Scan for the cell matching the given text and deliver its [x, y] coordinate at center. 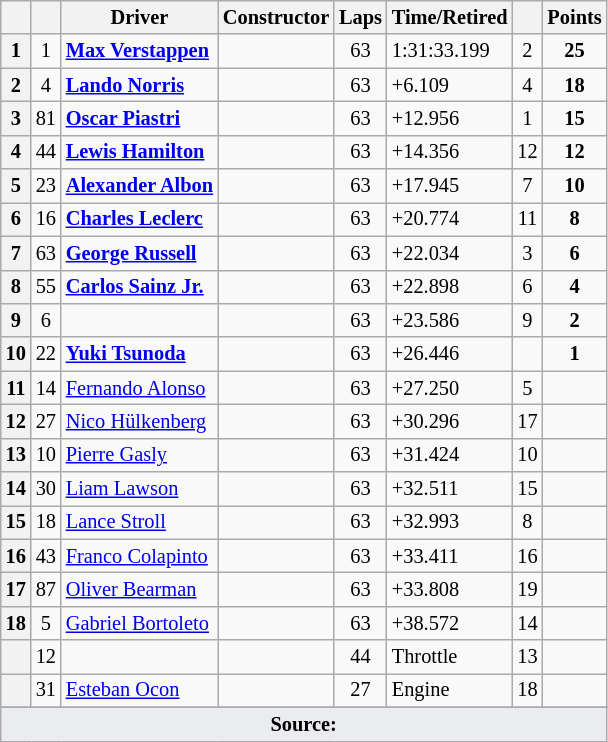
+32.993 [450, 522]
Laps [360, 17]
Source: [304, 724]
55 [46, 287]
19 [527, 589]
Charles Leclerc [140, 219]
Franco Colapinto [140, 556]
+27.250 [450, 388]
George Russell [140, 253]
Lando Norris [140, 85]
Fernando Alonso [140, 388]
+30.296 [450, 421]
+22.034 [450, 253]
+20.774 [450, 219]
Pierre Gasly [140, 455]
Lance Stroll [140, 522]
Nico Hülkenberg [140, 421]
81 [46, 118]
+33.808 [450, 589]
1:31:33.199 [450, 51]
Constructor [276, 17]
Yuki Tsunoda [140, 354]
+17.945 [450, 186]
Engine [450, 690]
Carlos Sainz Jr. [140, 287]
+14.356 [450, 152]
Oscar Piastri [140, 118]
23 [46, 186]
Oliver Bearman [140, 589]
+23.586 [450, 320]
30 [46, 489]
Gabriel Bortoleto [140, 623]
Liam Lawson [140, 489]
+6.109 [450, 85]
Max Verstappen [140, 51]
31 [46, 690]
+38.572 [450, 623]
+12.956 [450, 118]
+31.424 [450, 455]
25 [574, 51]
Throttle [450, 657]
+26.446 [450, 354]
+22.898 [450, 287]
22 [46, 354]
43 [46, 556]
Driver [140, 17]
Esteban Ocon [140, 690]
Time/Retired [450, 17]
+33.411 [450, 556]
Alexander Albon [140, 186]
Points [574, 17]
87 [46, 589]
Lewis Hamilton [140, 152]
+32.511 [450, 489]
